Output the [x, y] coordinate of the center of the cell containing the given text.  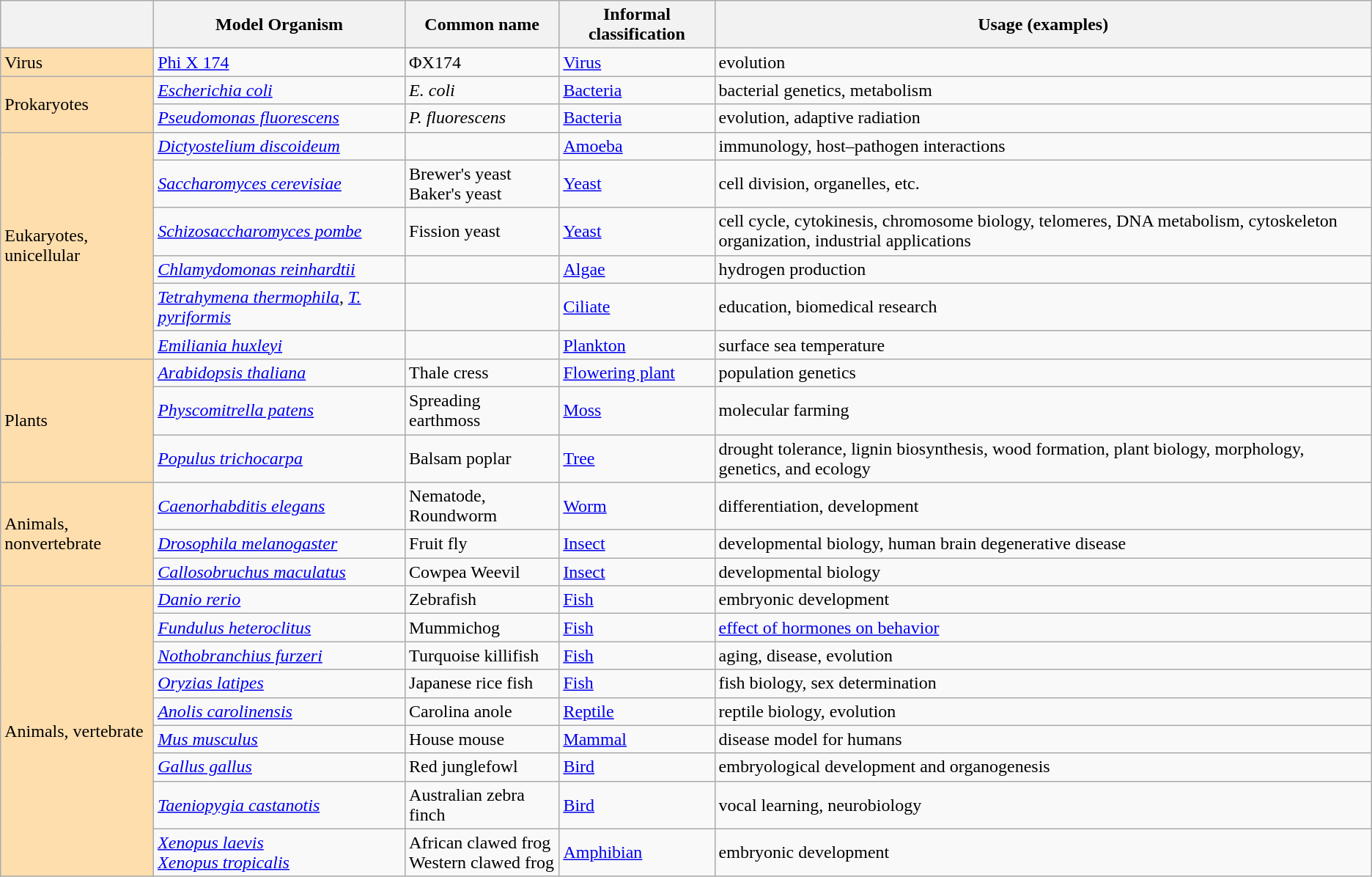
disease model for humans [1043, 739]
embryological development and organogenesis [1043, 767]
Flowering plant [637, 373]
House mouse [482, 739]
Cowpea Weevil [482, 572]
Nothobranchius furzeri [280, 656]
Mammal [637, 739]
drought tolerance, lignin biosynthesis, wood formation, plant biology, morphology, genetics, and ecology [1043, 458]
Nematode, Roundworm [482, 506]
Mus musculus [280, 739]
P. fluorescens [482, 118]
Ciliate [637, 307]
Tetrahymena thermophila, T. pyriformis [280, 307]
ΦX174 [482, 62]
hydrogen production [1043, 269]
education, biomedical research [1043, 307]
Anolis carolinensis [280, 711]
Algae [637, 269]
Populus trichocarpa [280, 458]
Callosobruchus maculatus [280, 572]
Schizosaccharomyces pombe [280, 232]
Usage (examples) [1043, 25]
Escherichia coli [280, 90]
Moss [637, 411]
African clawed frogWestern clawed frog [482, 852]
Eukaryotes, unicellular [78, 245]
evolution [1043, 62]
differentiation, development [1043, 506]
cell cycle, cytokinesis, chromosome biology, telomeres, DNA metabolism, cytoskeleton organization, industrial applications [1043, 232]
E. coli [482, 90]
cell division, organelles, etc. [1043, 183]
Animals, vertebrate [78, 732]
evolution, adaptive radiation [1043, 118]
developmental biology [1043, 572]
Zebrafish [482, 600]
bacterial genetics, metabolism [1043, 90]
reptile biology, evolution [1043, 711]
Animals, nonvertebrate [78, 534]
Mummichog [482, 628]
Informal classification [637, 25]
Red junglefowl [482, 767]
Prokaryotes [78, 104]
Thale cress [482, 373]
Carolina anole [482, 711]
Amphibian [637, 852]
Oryzias latipes [280, 683]
Drosophila melanogaster [280, 544]
Amoeba [637, 146]
Balsam poplar [482, 458]
Plankton [637, 345]
fish biology, sex determination [1043, 683]
Common name [482, 25]
Australian zebra finch [482, 805]
Spreading earthmoss [482, 411]
vocal learning, neurobiology [1043, 805]
Danio rerio [280, 600]
aging, disease, evolution [1043, 656]
Reptile [637, 711]
Brewer's yeastBaker's yeast [482, 183]
Physcomitrella patens [280, 411]
effect of hormones on behavior [1043, 628]
Turquoise killifish [482, 656]
Model Organism [280, 25]
Taeniopygia castanotis [280, 805]
Dictyostelium discoideum [280, 146]
Xenopus laevisXenopus tropicalis [280, 852]
Plants [78, 420]
Caenorhabditis elegans [280, 506]
Chlamydomonas reinhardtii [280, 269]
Emiliania huxleyi [280, 345]
Worm [637, 506]
surface sea temperature [1043, 345]
developmental biology, human brain degenerative disease [1043, 544]
Phi X 174 [280, 62]
Pseudomonas fluorescens [280, 118]
Fission yeast [482, 232]
Saccharomyces cerevisiae [280, 183]
Fundulus heteroclitus [280, 628]
Tree [637, 458]
Gallus gallus [280, 767]
Arabidopsis thaliana [280, 373]
Fruit fly [482, 544]
Japanese rice fish [482, 683]
population genetics [1043, 373]
immunology, host–pathogen interactions [1043, 146]
molecular farming [1043, 411]
